Identify which cell holds the provided text, then report its (x, y) central coordinate. 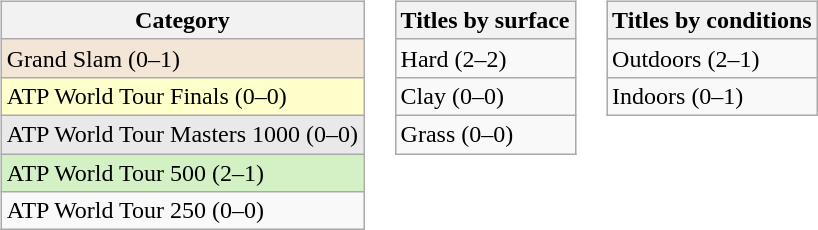
Hard (2–2) (485, 58)
ATP World Tour 250 (0–0) (182, 211)
ATP World Tour 500 (2–1) (182, 173)
Outdoors (2–1) (712, 58)
Titles by surface (485, 20)
Grass (0–0) (485, 134)
Grand Slam (0–1) (182, 58)
ATP World Tour Finals (0–0) (182, 96)
Titles by conditions (712, 20)
Category (182, 20)
Indoors (0–1) (712, 96)
ATP World Tour Masters 1000 (0–0) (182, 134)
Clay (0–0) (485, 96)
